Output the (X, Y) coordinate of the center of the cell containing the given text.  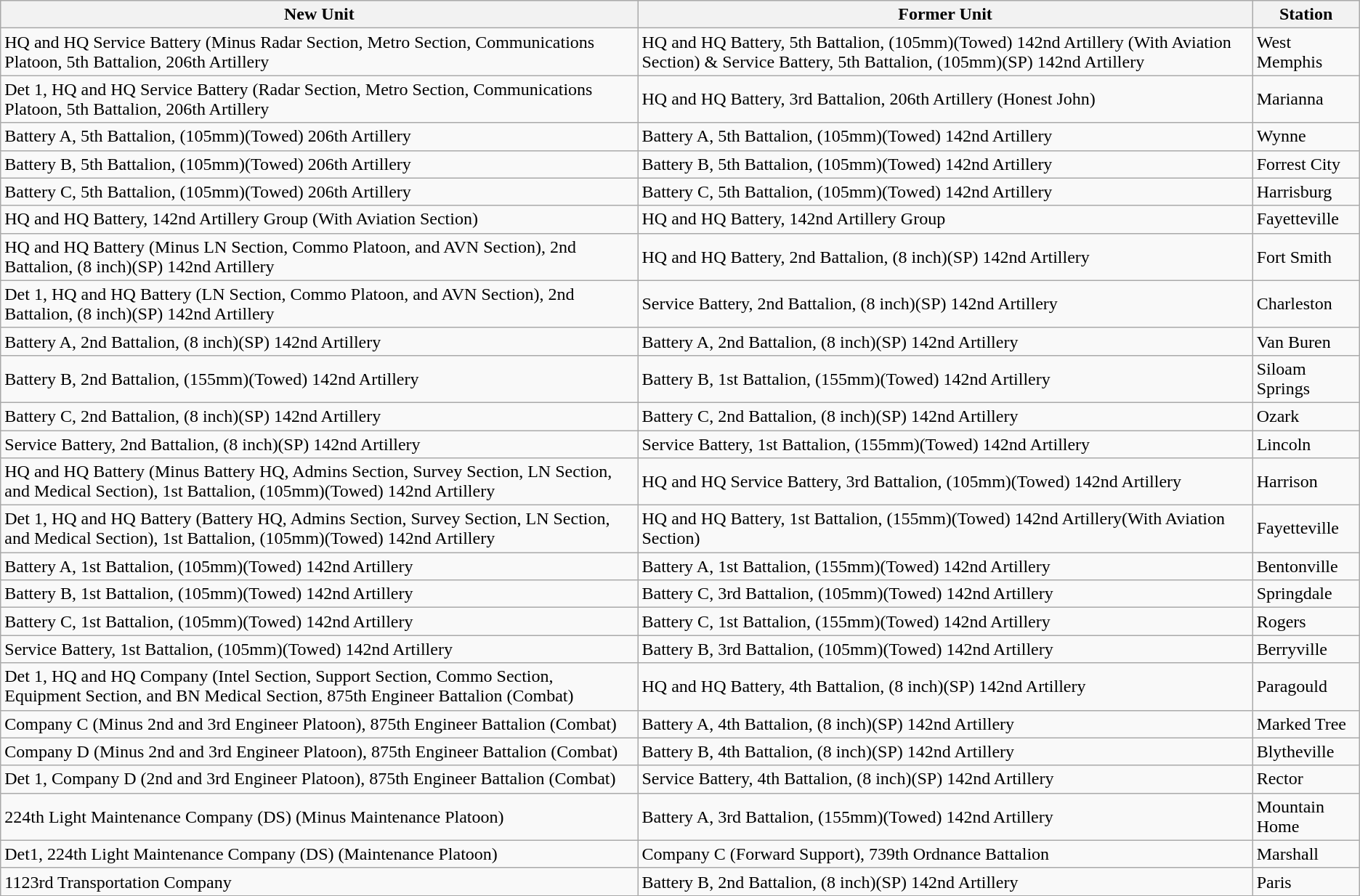
Battery A, 1st Battalion, (105mm)(Towed) 142nd Artillery (320, 566)
Ozark (1306, 416)
Battery A, 3rd Battalion, (155mm)(Towed) 142nd Artillery (945, 816)
Charleston (1306, 304)
New Unit (320, 15)
Bentonville (1306, 566)
Battery A, 5th Battalion, (105mm)(Towed) 206th Artillery (320, 137)
Paragould (1306, 687)
Lincoln (1306, 444)
Paris (1306, 881)
Company C (Minus 2nd and 3rd Engineer Platoon), 875th Engineer Battalion (Combat) (320, 724)
1123rd Transportation Company (320, 881)
Det 1, Company D (2nd and 3rd Engineer Platoon), 875th Engineer Battalion (Combat) (320, 779)
HQ and HQ Battery (Minus LN Section, Commo Platoon, and AVN Section), 2nd Battalion, (8 inch)(SP) 142nd Artillery (320, 257)
Battery B, 5th Battalion, (105mm)(Towed) 206th Artillery (320, 164)
HQ and HQ Battery, 142nd Artillery Group (945, 219)
HQ and HQ Service Battery, 3rd Battalion, (105mm)(Towed) 142nd Artillery (945, 482)
Battery B, 4th Battalion, (8 inch)(SP) 142nd Artillery (945, 752)
Harrison (1306, 482)
Rector (1306, 779)
Battery B, 3rd Battalion, (105mm)(Towed) 142nd Artillery (945, 649)
Battery B, 2nd Battalion, (155mm)(Towed) 142nd Artillery (320, 379)
Battery C, 1st Battalion, (155mm)(Towed) 142nd Artillery (945, 622)
Battery C, 1st Battalion, (105mm)(Towed) 142nd Artillery (320, 622)
Rogers (1306, 622)
West Memphis (1306, 52)
Marked Tree (1306, 724)
Battery B, 1st Battalion, (155mm)(Towed) 142nd Artillery (945, 379)
Blytheville (1306, 752)
Marshall (1306, 854)
Springdale (1306, 594)
Battery C, 5th Battalion, (105mm)(Towed) 142nd Artillery (945, 192)
Battery B, 5th Battalion, (105mm)(Towed) 142nd Artillery (945, 164)
Battery C, 3rd Battalion, (105mm)(Towed) 142nd Artillery (945, 594)
Battery A, 1st Battalion, (155mm)(Towed) 142nd Artillery (945, 566)
Former Unit (945, 15)
Det 1, HQ and HQ Battery (Battery HQ, Admins Section, Survey Section, LN Section, and Medical Section), 1st Battalion, (105mm)(Towed) 142nd Artillery (320, 529)
HQ and HQ Battery, 4th Battalion, (8 inch)(SP) 142nd Artillery (945, 687)
Det1, 224th Light Maintenance Company (DS) (Maintenance Platoon) (320, 854)
Fort Smith (1306, 257)
Battery A, 4th Battalion, (8 inch)(SP) 142nd Artillery (945, 724)
HQ and HQ Battery, 3rd Battalion, 206th Artillery (Honest John) (945, 99)
Mountain Home (1306, 816)
Battery C, 5th Battalion, (105mm)(Towed) 206th Artillery (320, 192)
Det 1, HQ and HQ Company (Intel Section, Support Section, Commo Section, Equipment Section, and BN Medical Section, 875th Engineer Battalion (Combat) (320, 687)
Marianna (1306, 99)
HQ and HQ Battery, 142nd Artillery Group (With Aviation Section) (320, 219)
Forrest City (1306, 164)
Service Battery, 1st Battalion, (105mm)(Towed) 142nd Artillery (320, 649)
Station (1306, 15)
Battery B, 1st Battalion, (105mm)(Towed) 142nd Artillery (320, 594)
HQ and HQ Battery (Minus Battery HQ, Admins Section, Survey Section, LN Section, and Medical Section), 1st Battalion, (105mm)(Towed) 142nd Artillery (320, 482)
Battery A, 5th Battalion, (105mm)(Towed) 142nd Artillery (945, 137)
Harrisburg (1306, 192)
Berryville (1306, 649)
HQ and HQ Service Battery (Minus Radar Section, Metro Section, Communications Platoon, 5th Battalion, 206th Artillery (320, 52)
Company D (Minus 2nd and 3rd Engineer Platoon), 875th Engineer Battalion (Combat) (320, 752)
Siloam Springs (1306, 379)
Service Battery, 1st Battalion, (155mm)(Towed) 142nd Artillery (945, 444)
Battery B, 2nd Battalion, (8 inch)(SP) 142nd Artillery (945, 881)
HQ and HQ Battery, 1st Battalion, (155mm)(Towed) 142nd Artillery(With Aviation Section) (945, 529)
Service Battery, 4th Battalion, (8 inch)(SP) 142nd Artillery (945, 779)
Company C (Forward Support), 739th Ordnance Battalion (945, 854)
HQ and HQ Battery, 2nd Battalion, (8 inch)(SP) 142nd Artillery (945, 257)
Det 1, HQ and HQ Battery (LN Section, Commo Platoon, and AVN Section), 2nd Battalion, (8 inch)(SP) 142nd Artillery (320, 304)
Det 1, HQ and HQ Service Battery (Radar Section, Metro Section, Communications Platoon, 5th Battalion, 206th Artillery (320, 99)
Wynne (1306, 137)
Van Buren (1306, 341)
224th Light Maintenance Company (DS) (Minus Maintenance Platoon) (320, 816)
